From the cell containing the given text, extract its center point as [X, Y] coordinate. 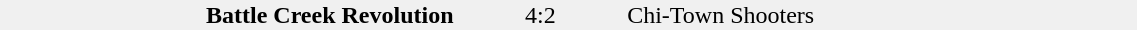
Chi-Town Shooters [768, 15]
4:2 [540, 15]
Battle Creek Revolution [313, 15]
